Identify which cell holds the provided text, then report its (X, Y) central coordinate. 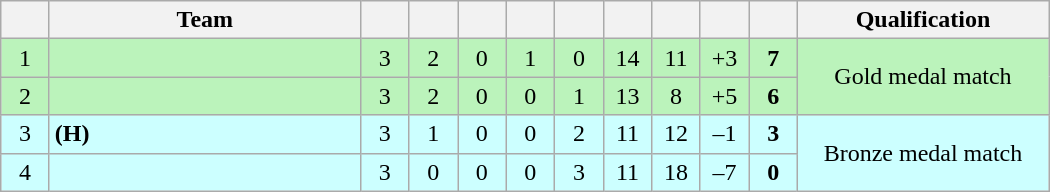
7 (774, 58)
14 (628, 58)
+5 (724, 96)
Gold medal match (922, 77)
13 (628, 96)
–1 (724, 134)
Bronze medal match (922, 153)
6 (774, 96)
4 (26, 172)
Qualification (922, 20)
Team (204, 20)
8 (676, 96)
+3 (724, 58)
(H) (204, 134)
18 (676, 172)
–7 (724, 172)
12 (676, 134)
